Find where the given text appears and provide that cell's center as (x, y) coordinate. 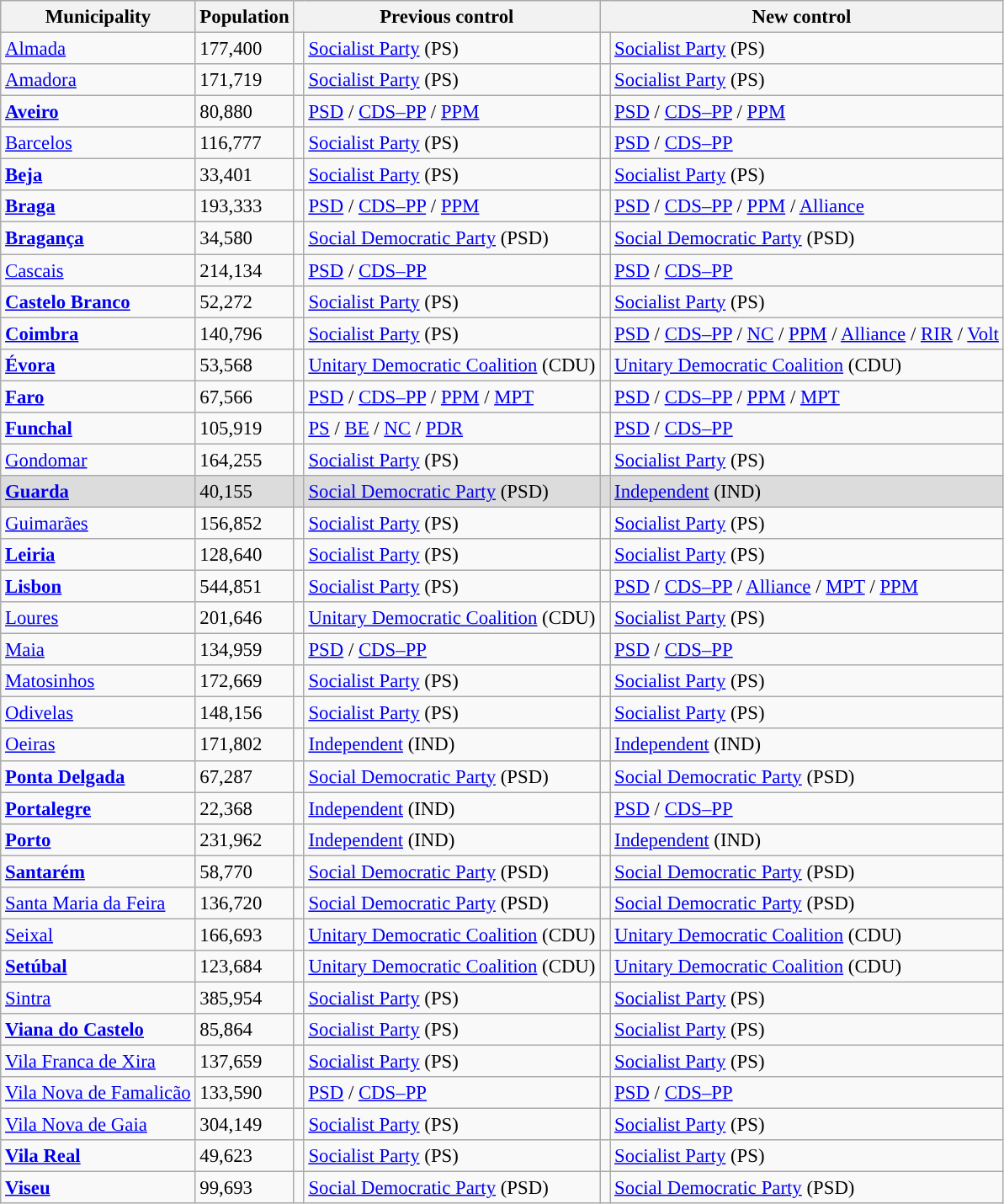
123,684 (244, 967)
Amadora (98, 80)
136,720 (244, 903)
Guimarães (98, 523)
Setúbal (98, 967)
134,959 (244, 650)
Previous control (447, 17)
Loures (98, 618)
Porto (98, 839)
140,796 (244, 333)
67,566 (244, 397)
Aveiro (98, 112)
Vila Nova de Gaia (98, 1125)
231,962 (244, 839)
PSD / CDS–PP / Alliance / MPT / PPM (806, 587)
34,580 (244, 238)
Santarém (98, 871)
33,401 (244, 175)
Funchal (98, 429)
Barcelos (98, 143)
Lisbon (98, 587)
Castelo Branco (98, 301)
304,149 (244, 1125)
40,155 (244, 492)
116,777 (244, 143)
171,802 (244, 745)
214,134 (244, 270)
PSD / CDS–PP / PPM / Alliance (806, 206)
Guarda (98, 492)
Seixal (98, 935)
PSD / CDS–PP / NC / PPM / Alliance / RIR / Volt (806, 333)
Santa Maria da Feira (98, 903)
166,693 (244, 935)
Gondomar (98, 460)
Municipality (98, 17)
137,659 (244, 1062)
105,919 (244, 429)
Braga (98, 206)
Leiria (98, 555)
80,880 (244, 112)
PS / BE / NC / PDR (452, 429)
Population (244, 17)
Odivelas (98, 713)
128,640 (244, 555)
Sintra (98, 998)
148,156 (244, 713)
177,400 (244, 49)
201,646 (244, 618)
193,333 (244, 206)
164,255 (244, 460)
Almada (98, 49)
Coimbra (98, 333)
New control (801, 17)
Bragança (98, 238)
Maia (98, 650)
Ponta Delgada (98, 776)
Viana do Castelo (98, 1030)
156,852 (244, 523)
Évora (98, 365)
85,864 (244, 1030)
67,287 (244, 776)
52,272 (244, 301)
22,368 (244, 808)
Vila Franca de Xira (98, 1062)
Oeiras (98, 745)
Cascais (98, 270)
385,954 (244, 998)
Matosinhos (98, 681)
544,851 (244, 587)
171,719 (244, 80)
49,623 (244, 1156)
53,568 (244, 365)
58,770 (244, 871)
Beja (98, 175)
Viseu (98, 1188)
172,669 (244, 681)
Vila Real (98, 1156)
99,693 (244, 1188)
Vila Nova de Famalicão (98, 1093)
Portalegre (98, 808)
Faro (98, 397)
133,590 (244, 1093)
